For the text-containing cell, return its midpoint in (x, y) coordinate format. 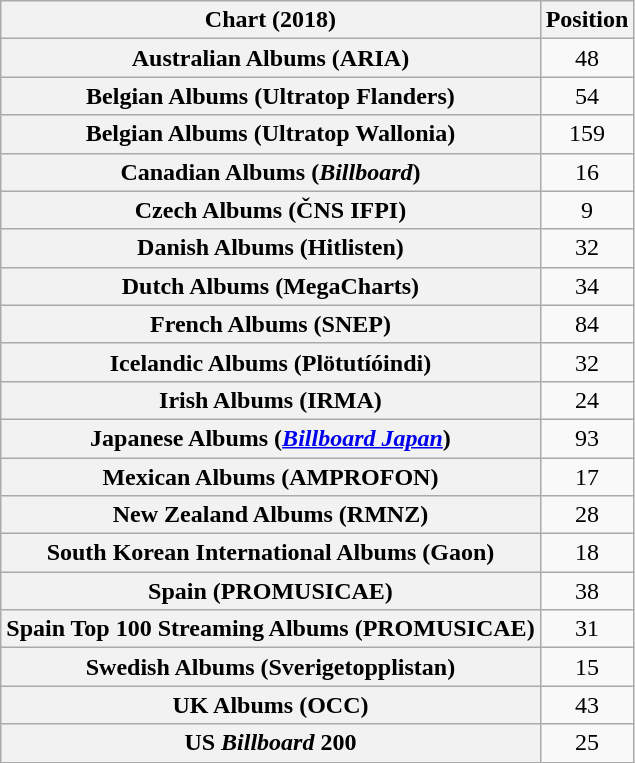
17 (587, 477)
New Zealand Albums (RMNZ) (270, 515)
South Korean International Albums (Gaon) (270, 553)
48 (587, 58)
Belgian Albums (Ultratop Wallonia) (270, 134)
28 (587, 515)
Irish Albums (IRMA) (270, 400)
Czech Albums (ČNS IFPI) (270, 210)
UK Albums (OCC) (270, 705)
US Billboard 200 (270, 743)
84 (587, 324)
Dutch Albums (MegaCharts) (270, 286)
French Albums (SNEP) (270, 324)
Chart (2018) (270, 20)
25 (587, 743)
Australian Albums (ARIA) (270, 58)
Canadian Albums (Billboard) (270, 172)
Spain Top 100 Streaming Albums (PROMUSICAE) (270, 629)
16 (587, 172)
43 (587, 705)
93 (587, 438)
Danish Albums (Hitlisten) (270, 248)
9 (587, 210)
Japanese Albums (Billboard Japan) (270, 438)
18 (587, 553)
159 (587, 134)
15 (587, 667)
24 (587, 400)
31 (587, 629)
54 (587, 96)
34 (587, 286)
Icelandic Albums (Plötutíóindi) (270, 362)
Position (587, 20)
Swedish Albums (Sverigetopplistan) (270, 667)
Spain (PROMUSICAE) (270, 591)
Mexican Albums (AMPROFON) (270, 477)
38 (587, 591)
Belgian Albums (Ultratop Flanders) (270, 96)
